Pinpoint the cell where the given text exists, returning its (X, Y) midpoint coordinate. 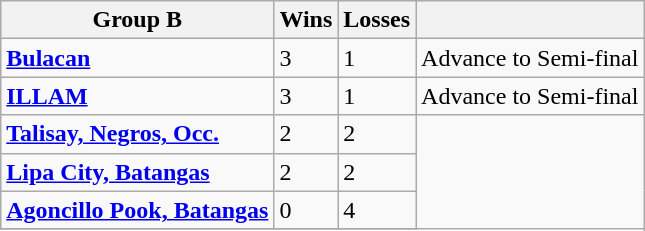
Talisay, Negros, Occ. (138, 134)
4 (377, 210)
Wins (306, 20)
Bulacan (138, 58)
Lipa City, Batangas (138, 172)
Group B (138, 20)
Losses (377, 20)
0 (306, 210)
ILLAM (138, 96)
Agoncillo Pook, Batangas (138, 210)
